Output the [x, y] coordinate of the center of the cell containing the given text.  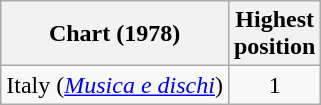
1 [274, 85]
Italy (Musica e dischi) [115, 85]
Chart (1978) [115, 34]
Highestposition [274, 34]
